Determine the [x, y] coordinate at the center of the cell enclosing the given text.  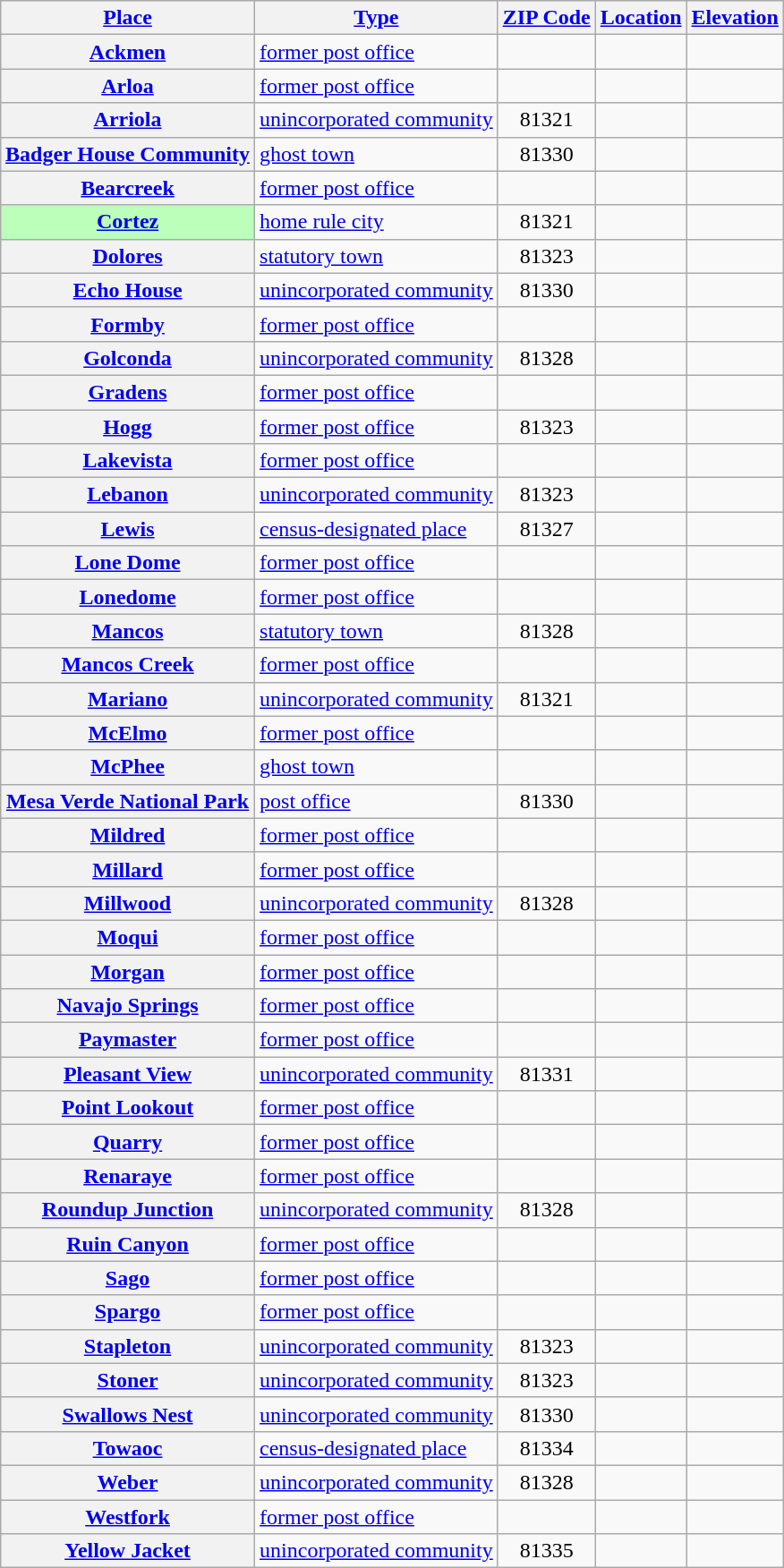
Quarry [128, 1142]
Moqui [128, 937]
Millard [128, 869]
Renaraye [128, 1176]
81331 [546, 1074]
Pleasant View [128, 1074]
Sago [128, 1278]
Formby [128, 324]
Westfork [128, 1517]
Badger House Community [128, 154]
Lewis [128, 529]
Gradens [128, 392]
81335 [546, 1551]
Ackmen [128, 52]
Golconda [128, 358]
Dolores [128, 256]
Lebanon [128, 495]
Mancos [128, 631]
Spargo [128, 1312]
Navajo Springs [128, 1006]
Towaoc [128, 1448]
post office [377, 801]
Cortez [128, 222]
Echo House [128, 290]
Place [128, 18]
Mesa Verde National Park [128, 801]
McElmo [128, 733]
Stapleton [128, 1346]
81334 [546, 1448]
Hogg [128, 427]
Arriola [128, 120]
Yellow Jacket [128, 1551]
Lonedome [128, 597]
Mancos Creek [128, 665]
81327 [546, 529]
Elevation [735, 18]
Swallows Nest [128, 1414]
Weber [128, 1482]
McPhee [128, 767]
Paymaster [128, 1040]
Mariano [128, 699]
Type [377, 18]
Ruin Canyon [128, 1244]
Millwood [128, 903]
ZIP Code [546, 18]
Arloa [128, 86]
Mildred [128, 835]
Bearcreek [128, 188]
Location [641, 18]
Roundup Junction [128, 1210]
Point Lookout [128, 1108]
Morgan [128, 971]
Lone Dome [128, 563]
Stoner [128, 1380]
Lakevista [128, 461]
home rule city [377, 222]
